From the cell containing the given text, extract its center point as (X, Y) coordinate. 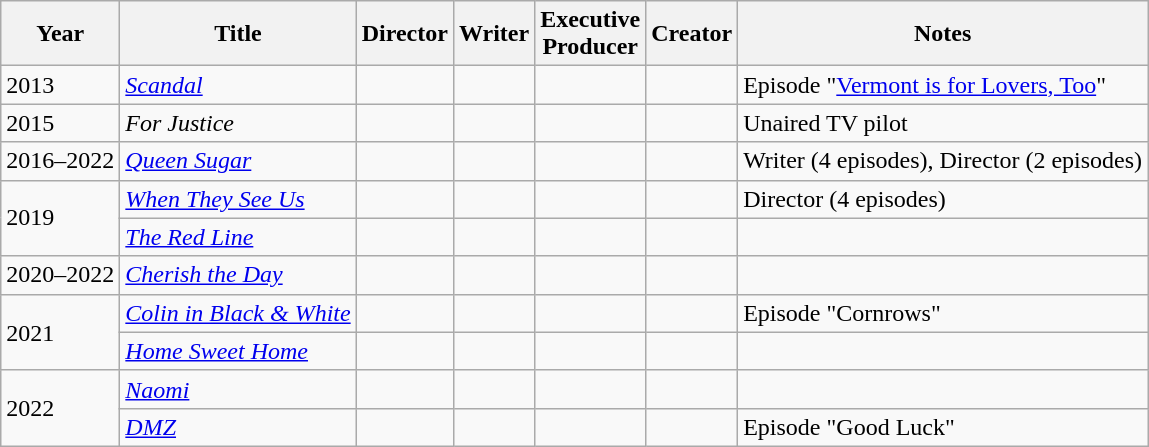
Creator (692, 34)
Cherish the Day (238, 275)
Writer (4 episodes), Director (2 episodes) (943, 161)
Director (4 episodes) (943, 199)
2022 (60, 408)
Unaired TV pilot (943, 123)
Title (238, 34)
Director (404, 34)
Episode "Cornrows" (943, 313)
2015 (60, 123)
2021 (60, 332)
Notes (943, 34)
2013 (60, 85)
2016–2022 (60, 161)
Episode "Good Luck" (943, 427)
ExecutiveProducer (590, 34)
2019 (60, 218)
DMZ (238, 427)
2020–2022 (60, 275)
Naomi (238, 389)
Colin in Black & White (238, 313)
Home Sweet Home (238, 351)
Episode "Vermont is for Lovers, Too" (943, 85)
Year (60, 34)
The Red Line (238, 237)
Writer (494, 34)
When They See Us (238, 199)
Scandal (238, 85)
Queen Sugar (238, 161)
For Justice (238, 123)
